Extract the [X, Y] coordinate from the center of the cell holding the provided text.  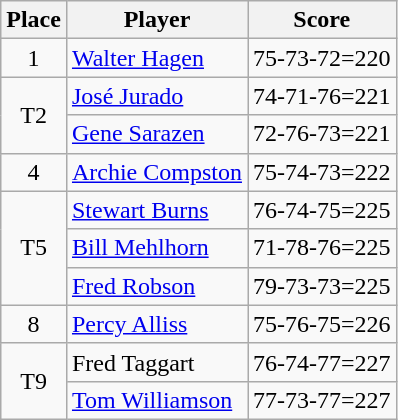
Fred Robson [156, 286]
Score [322, 20]
75-74-73=222 [322, 172]
T5 [34, 248]
T9 [34, 381]
74-71-76=221 [322, 96]
76-74-77=227 [322, 362]
75-76-75=226 [322, 324]
77-73-77=227 [322, 400]
Walter Hagen [156, 58]
75-73-72=220 [322, 58]
Fred Taggart [156, 362]
Percy Alliss [156, 324]
Tom Williamson [156, 400]
8 [34, 324]
72-76-73=221 [322, 134]
4 [34, 172]
Bill Mehlhorn [156, 248]
71-78-76=225 [322, 248]
José Jurado [156, 96]
T2 [34, 115]
Gene Sarazen [156, 134]
Archie Compston [156, 172]
1 [34, 58]
76-74-75=225 [322, 210]
Stewart Burns [156, 210]
Place [34, 20]
79-73-73=225 [322, 286]
Player [156, 20]
